Return the (X, Y) coordinate for the center point of the cell that contains the specified text.  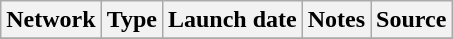
Network (51, 20)
Type (132, 20)
Source (412, 20)
Notes (336, 20)
Launch date (232, 20)
